Scan for the cell matching the given text and deliver its [X, Y] coordinate at center. 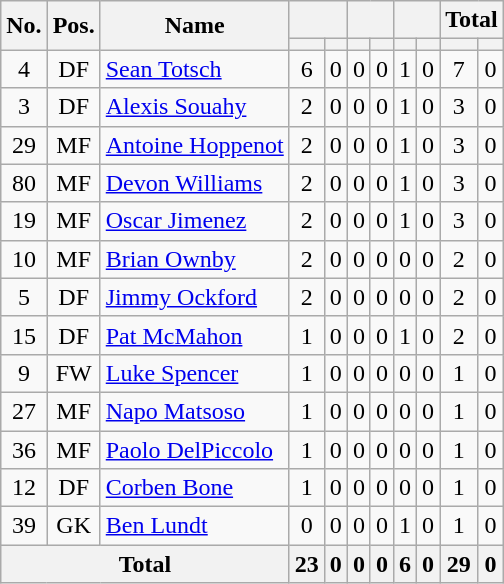
Sean Totsch [194, 69]
Luke Spencer [194, 373]
27 [24, 411]
GK [74, 526]
7 [459, 69]
23 [306, 564]
Ben Lundt [194, 526]
Devon Williams [194, 183]
9 [24, 373]
Corben Bone [194, 488]
Antoine Hoppenot [194, 145]
Name [194, 26]
19 [24, 221]
12 [24, 488]
Brian Ownby [194, 259]
Pos. [74, 26]
36 [24, 449]
Jimmy Ockford [194, 297]
Alexis Souahy [194, 107]
FW [74, 373]
Pat McMahon [194, 335]
15 [24, 335]
Oscar Jimenez [194, 221]
5 [24, 297]
No. [24, 26]
10 [24, 259]
39 [24, 526]
80 [24, 183]
4 [24, 69]
Napo Matsoso [194, 411]
Paolo DelPiccolo [194, 449]
